Extract the [x, y] coordinate from the center of the cell holding the provided text.  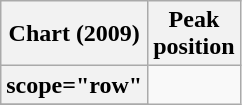
scope="row" [74, 85]
Chart (2009) [74, 34]
Peakposition [194, 34]
